For the text-containing cell, return its midpoint in (X, Y) coordinate format. 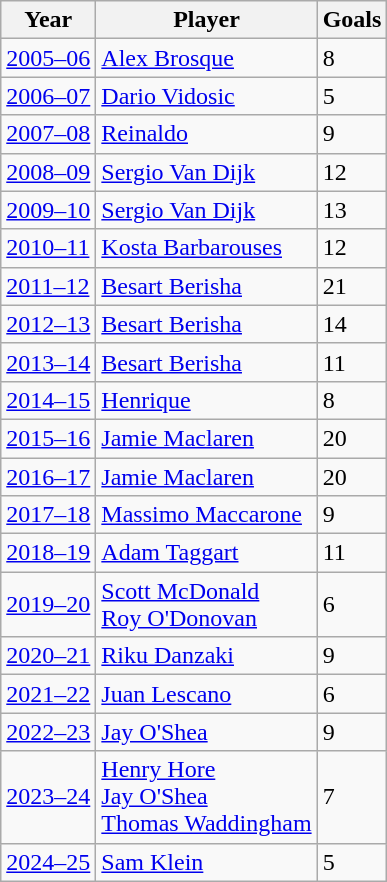
Reinaldo (206, 134)
2012–13 (48, 324)
Kosta Barbarouses (206, 248)
2013–14 (48, 362)
Scott McDonald Roy O'Donovan (206, 604)
2015–16 (48, 438)
Goals (352, 20)
2009–10 (48, 210)
2019–20 (48, 604)
Massimo Maccarone (206, 515)
2024–25 (48, 862)
2022–23 (48, 732)
Riku Danzaki (206, 656)
2020–21 (48, 656)
2023–24 (48, 797)
Alex Brosque (206, 58)
2005–06 (48, 58)
7 (352, 797)
2007–08 (48, 134)
2008–09 (48, 172)
2011–12 (48, 286)
14 (352, 324)
21 (352, 286)
2021–22 (48, 694)
2010–11 (48, 248)
2016–17 (48, 477)
Adam Taggart (206, 553)
Henrique (206, 400)
Jay O'Shea (206, 732)
Juan Lescano (206, 694)
2006–07 (48, 96)
2017–18 (48, 515)
Year (48, 20)
Henry Hore Jay O'Shea Thomas Waddingham (206, 797)
Sam Klein (206, 862)
2014–15 (48, 400)
Player (206, 20)
2018–19 (48, 553)
13 (352, 210)
Dario Vidosic (206, 96)
